Determine the (X, Y) coordinate at the center of the cell enclosing the given text.  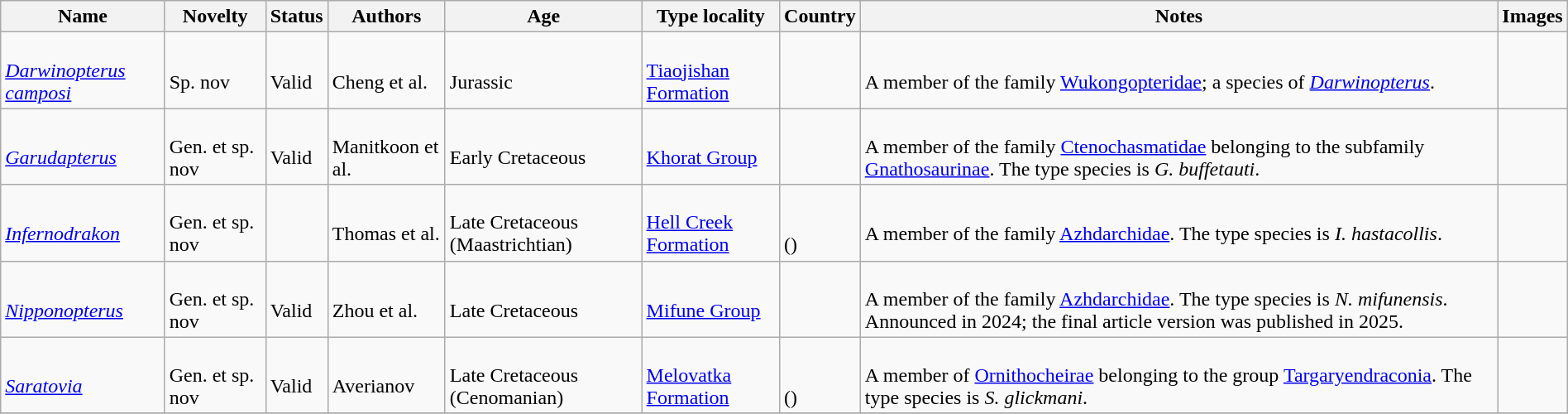
Zhou et al. (386, 299)
Khorat Group (710, 147)
A member of the family Ctenochasmatidae belonging to the subfamily Gnathosaurinae. The type species is G. buffetauti. (1179, 147)
Garudapterus (83, 147)
Infernodrakon (83, 223)
Hell Creek Formation (710, 223)
Notes (1179, 17)
Darwinopterus camposi (83, 70)
Status (296, 17)
Thomas et al. (386, 223)
Novelty (215, 17)
Jurassic (543, 70)
Sp. nov (215, 70)
A member of Ornithocheirae belonging to the group Targaryendraconia. The type species is S. glickmani. (1179, 375)
A member of the family Azhdarchidae. The type species is I. hastacollis. (1179, 223)
Late Cretaceous (543, 299)
Late Cretaceous (Maastrichtian) (543, 223)
Early Cretaceous (543, 147)
Authors (386, 17)
Mifune Group (710, 299)
A member of the family Azhdarchidae. The type species is N. mifunensis. Announced in 2024; the final article version was published in 2025. (1179, 299)
Nipponopterus (83, 299)
Cheng et al. (386, 70)
Tiaojishan Formation (710, 70)
Age (543, 17)
Manitkoon et al. (386, 147)
Name (83, 17)
Melovatka Formation (710, 375)
Saratovia (83, 375)
Images (1532, 17)
Late Cretaceous (Cenomanian) (543, 375)
Averianov (386, 375)
Country (820, 17)
Type locality (710, 17)
A member of the family Wukongopteridae; a species of Darwinopterus. (1179, 70)
